From the cell containing the given text, extract its center point as [x, y] coordinate. 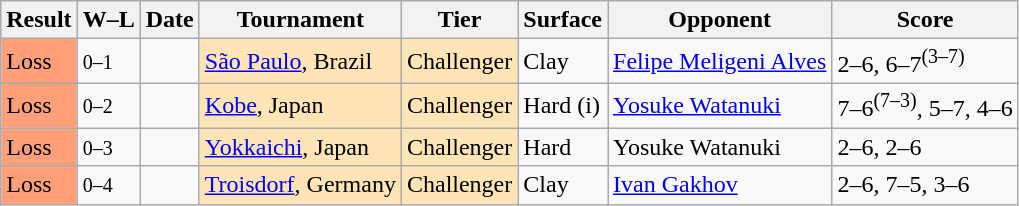
2–6, 2–6 [925, 147]
W–L [108, 20]
Felipe Meligeni Alves [720, 62]
Opponent [720, 20]
São Paulo, Brazil [300, 62]
0–1 [108, 62]
Troisdorf, Germany [300, 185]
Tier [459, 20]
Score [925, 20]
0–3 [108, 147]
Hard [563, 147]
0–4 [108, 185]
Tournament [300, 20]
Yokkaichi, Japan [300, 147]
Hard (i) [563, 106]
Ivan Gakhov [720, 185]
Result [39, 20]
Date [170, 20]
7–6(7–3), 5–7, 4–6 [925, 106]
0–2 [108, 106]
Surface [563, 20]
Kobe, Japan [300, 106]
2–6, 6–7(3–7) [925, 62]
2–6, 7–5, 3–6 [925, 185]
